Extract the (X, Y) coordinate from the center of the cell holding the provided text.  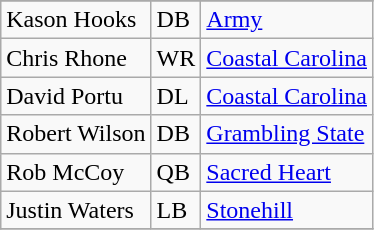
WR (176, 58)
DL (176, 96)
Robert Wilson (76, 134)
Army (287, 20)
Justin Waters (76, 210)
QB (176, 172)
Chris Rhone (76, 58)
Stonehill (287, 210)
Rob McCoy (76, 172)
Sacred Heart (287, 172)
Kason Hooks (76, 20)
Grambling State (287, 134)
David Portu (76, 96)
LB (176, 210)
